Identify which cell holds the provided text, then report its (x, y) central coordinate. 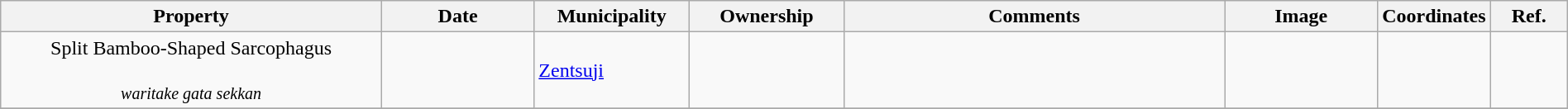
Municipality (612, 17)
Comments (1034, 17)
Ownership (766, 17)
Split Bamboo-Shaped Sarcophaguswaritake gata sekkan (192, 70)
Date (457, 17)
Zentsuji (612, 70)
Image (1302, 17)
Coordinates (1434, 17)
Ref. (1528, 17)
Property (192, 17)
